From the cell containing the given text, extract its center point as (X, Y) coordinate. 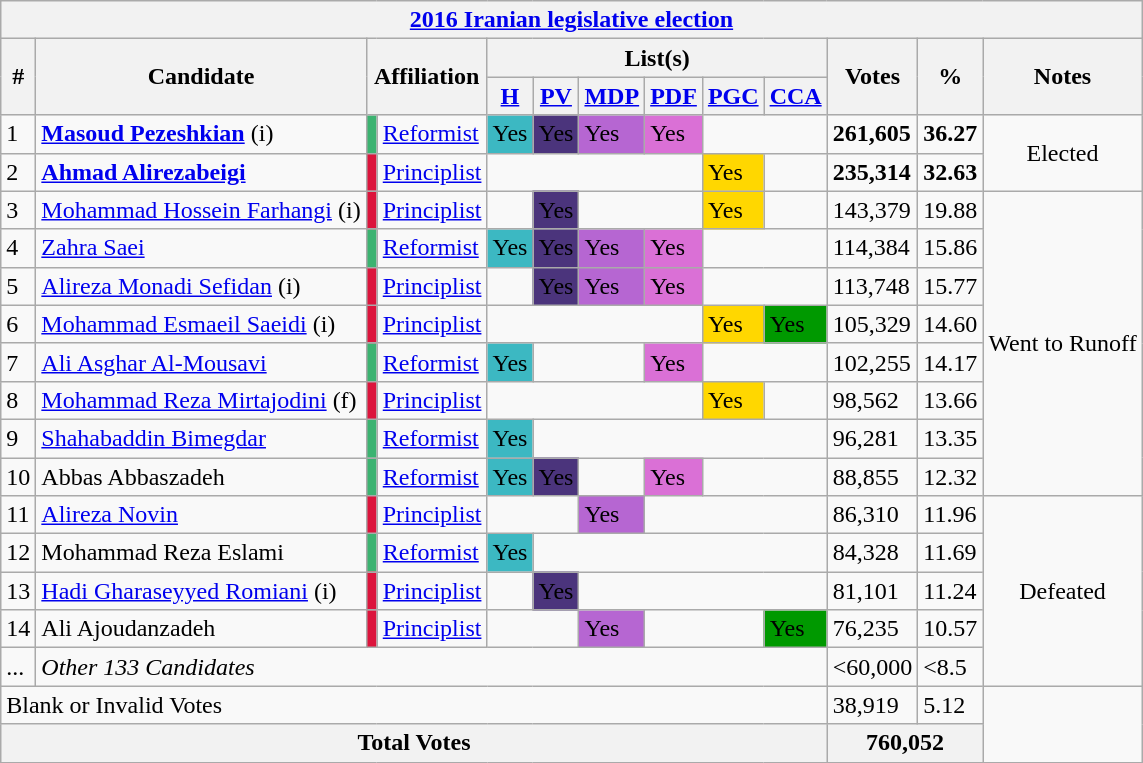
143,379 (872, 210)
14 (18, 629)
9 (18, 438)
H (510, 96)
8 (18, 400)
<60,000 (872, 667)
14.60 (950, 324)
11.69 (950, 553)
Alireza Monadi Sefidan (i) (201, 286)
2016 Iranian legislative election (572, 20)
PV (556, 96)
12 (18, 553)
Ahmad Alirezabeigi (201, 172)
235,314 (872, 172)
19.88 (950, 210)
261,605 (872, 134)
12.32 (950, 477)
10.57 (950, 629)
Elected (1062, 153)
MDP (612, 96)
13.35 (950, 438)
1 (18, 134)
Alireza Novin (201, 515)
Affiliation (426, 77)
114,384 (872, 248)
2 (18, 172)
13.66 (950, 400)
Abbas Abbaszadeh (201, 477)
Total Votes (414, 743)
PDF (674, 96)
105,329 (872, 324)
113,748 (872, 286)
Candidate (201, 77)
5 (18, 286)
32.63 (950, 172)
# (18, 77)
4 (18, 248)
Hadi Gharaseyyed Romiani (i) (201, 591)
CCA (796, 96)
Defeated (1062, 591)
5.12 (950, 705)
14.17 (950, 362)
<8.5 (950, 667)
Ali Asghar Al-Mousavi (201, 362)
Ali Ajoudanzadeh (201, 629)
Mohammad Reza Mirtajodini (f) (201, 400)
11.24 (950, 591)
81,101 (872, 591)
102,255 (872, 362)
11 (18, 515)
10 (18, 477)
% (950, 77)
List(s) (657, 58)
Notes (1062, 77)
Blank or Invalid Votes (414, 705)
6 (18, 324)
Went to Runoff (1062, 343)
15.86 (950, 248)
86,310 (872, 515)
76,235 (872, 629)
Mohammad Reza Eslami (201, 553)
Zahra Saei (201, 248)
11.96 (950, 515)
36.27 (950, 134)
84,328 (872, 553)
Votes (872, 77)
15.77 (950, 286)
7 (18, 362)
PGC (733, 96)
Other 133 Candidates (432, 667)
... (18, 667)
38,919 (872, 705)
98,562 (872, 400)
13 (18, 591)
3 (18, 210)
Mohammad Hossein Farhangi (i) (201, 210)
Shahabaddin Bimegdar (201, 438)
760,052 (905, 743)
Mohammad Esmaeil Saeidi (i) (201, 324)
88,855 (872, 477)
Masoud Pezeshkian (i) (201, 134)
96,281 (872, 438)
